Pinpoint the cell where the given text exists, returning its [X, Y] midpoint coordinate. 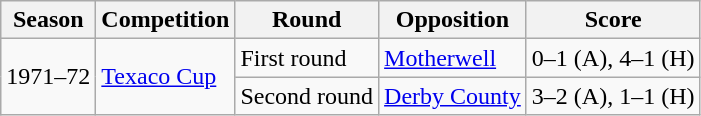
Second round [307, 96]
Competition [166, 20]
Derby County [453, 96]
First round [307, 58]
1971–72 [48, 77]
Opposition [453, 20]
Season [48, 20]
Round [307, 20]
Motherwell [453, 58]
Texaco Cup [166, 77]
Score [613, 20]
0–1 (A), 4–1 (H) [613, 58]
3–2 (A), 1–1 (H) [613, 96]
